For the text-containing cell, return its midpoint in [X, Y] coordinate format. 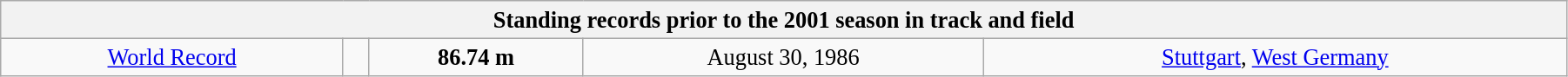
86.74 m [476, 57]
World Record [172, 57]
Standing records prior to the 2001 season in track and field [784, 19]
August 30, 1986 [783, 57]
Stuttgart, West Germany [1275, 57]
